For the text-containing cell, return its midpoint in [x, y] coordinate format. 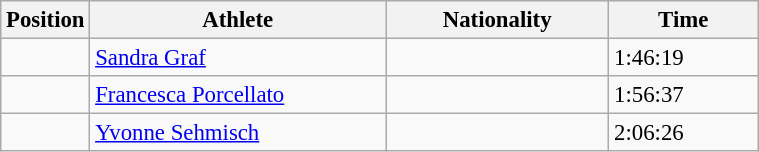
1:46:19 [684, 58]
Francesca Porcellato [238, 95]
Nationality [498, 20]
Yvonne Sehmisch [238, 133]
Sandra Graf [238, 58]
2:06:26 [684, 133]
Position [46, 20]
Athlete [238, 20]
1:56:37 [684, 95]
Time [684, 20]
